Return the [X, Y] coordinate for the center point of the cell that contains the specified text.  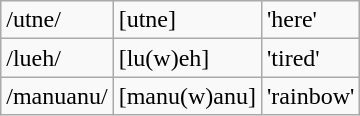
[manu(w)anu] [187, 96]
'tired' [310, 58]
/manuanu/ [57, 96]
/utne/ [57, 20]
[utne] [187, 20]
/lueh/ [57, 58]
'here' [310, 20]
[lu(w)eh] [187, 58]
'rainbow' [310, 96]
